Return the (x, y) coordinate for the center point of the cell that contains the specified text.  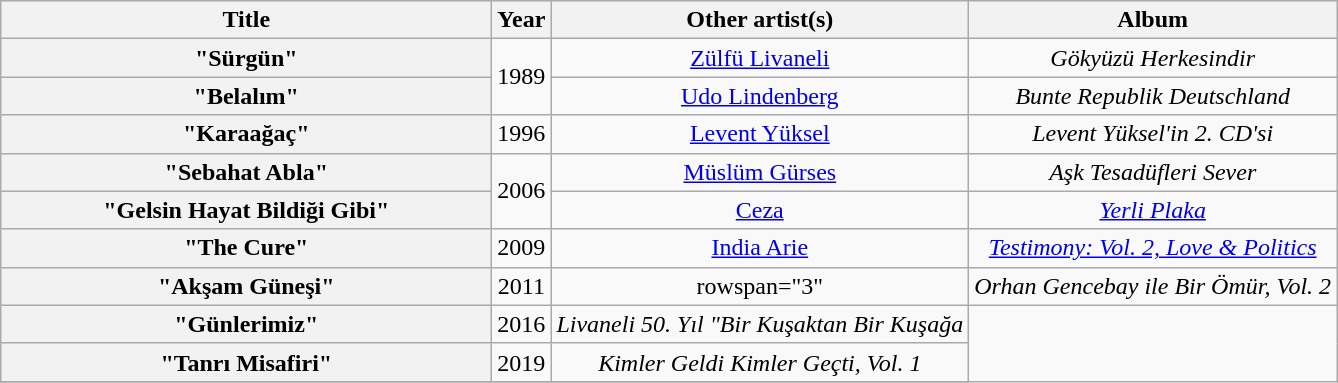
Testimony: Vol. 2, Love & Politics (1153, 248)
1996 (522, 134)
"The Cure" (246, 248)
"Belalım" (246, 96)
Orhan Gencebay ile Bir Ömür, Vol. 2 (1153, 286)
Gökyüzü Herkesindir (1153, 58)
"Tanrı Misafiri" (246, 362)
2016 (522, 324)
Aşk Tesadüfleri Sever (1153, 172)
2006 (522, 191)
2009 (522, 248)
"Gelsin Hayat Bildiği Gibi" (246, 210)
Müslüm Gürses (760, 172)
Title (246, 20)
2019 (522, 362)
"Sebahat Abla" (246, 172)
1989 (522, 77)
rowspan="3" (760, 286)
Levent Yüksel (760, 134)
Other artist(s) (760, 20)
"Günlerimiz" (246, 324)
"Karaağaç" (246, 134)
Kimler Geldi Kimler Geçti, Vol. 1 (760, 362)
"Akşam Güneşi" (246, 286)
Bunte Republik Deutschland (1153, 96)
Yerli Plaka (1153, 210)
Livaneli 50. Yıl "Bir Kuşaktan Bir Kuşağa (760, 324)
Year (522, 20)
Udo Lindenberg (760, 96)
India Arie (760, 248)
Album (1153, 20)
Levent Yüksel'in 2. CD'si (1153, 134)
Ceza (760, 210)
"Sürgün" (246, 58)
2011 (522, 286)
Zülfü Livaneli (760, 58)
